Detect which cell encompasses the target text, then output its (x, y) center coordinate. 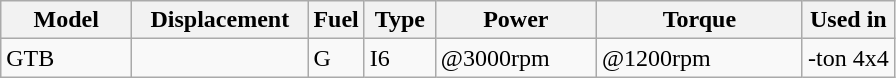
GTB (66, 58)
Power (516, 20)
-ton 4x4 (848, 58)
I6 (400, 58)
Used in (848, 20)
Displacement (220, 20)
Torque (699, 20)
G (336, 58)
@3000rpm (516, 58)
Model (66, 20)
@1200rpm (699, 58)
Type (400, 20)
Fuel (336, 20)
